Capture the cell that displays the provided text and extract its (x, y) central coordinate. 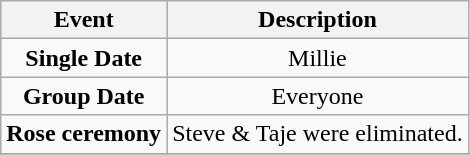
Millie (318, 58)
Rose ceremony (84, 134)
Description (318, 20)
Single Date (84, 58)
Group Date (84, 96)
Steve & Taje were eliminated. (318, 134)
Event (84, 20)
Everyone (318, 96)
